Search for the cell housing the specified text and yield its [x, y] center coordinate. 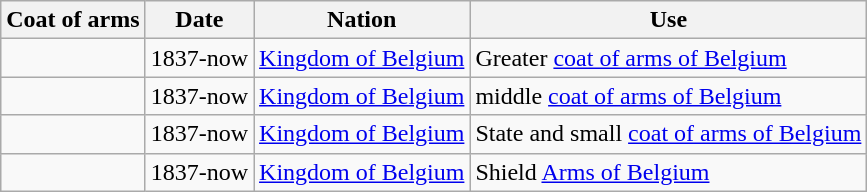
Greater coat of arms of Belgium [668, 58]
Use [668, 20]
middle coat of arms of Belgium [668, 96]
Date [199, 20]
Shield Arms of Belgium [668, 172]
State and small coat of arms of Belgium [668, 134]
Nation [362, 20]
Coat of arms [73, 20]
